Scan for the cell matching the given text and deliver its [X, Y] coordinate at center. 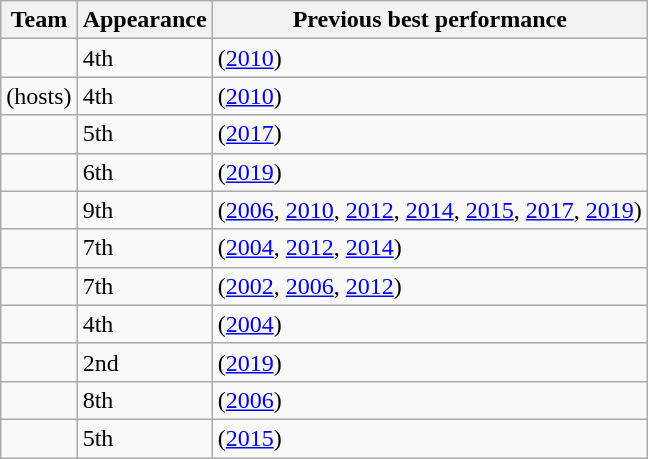
(2015) [430, 438]
(2017) [430, 134]
Team [39, 20]
9th [144, 210]
(2002, 2006, 2012) [430, 286]
(2006, 2010, 2012, 2014, 2015, 2017, 2019) [430, 210]
6th [144, 172]
(2006) [430, 400]
2nd [144, 362]
Appearance [144, 20]
8th [144, 400]
(2004) [430, 324]
(hosts) [39, 96]
Previous best performance [430, 20]
(2004, 2012, 2014) [430, 248]
